Provide the [x, y] coordinate of the cell's center where the given text is located.  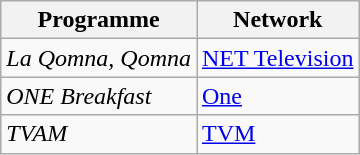
TVAM [99, 134]
TVM [277, 134]
NET Television [277, 58]
Network [277, 20]
One [277, 96]
ONE Breakfast [99, 96]
Programme [99, 20]
La Qomna, Qomna [99, 58]
